Find where the given text appears and provide that cell's center as (x, y) coordinate. 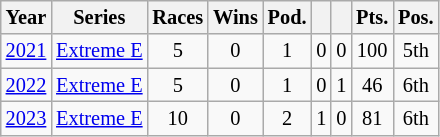
2021 (26, 51)
Series (99, 17)
46 (372, 85)
Pos. (416, 17)
Wins (236, 17)
Pts. (372, 17)
2022 (26, 85)
2 (288, 118)
10 (178, 118)
2023 (26, 118)
81 (372, 118)
100 (372, 51)
Pod. (288, 17)
Races (178, 17)
5th (416, 51)
Year (26, 17)
